Detect which cell encompasses the target text, then output its [X, Y] center coordinate. 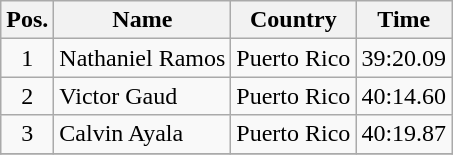
2 [28, 96]
3 [28, 134]
Pos. [28, 20]
1 [28, 58]
39:20.09 [404, 58]
Time [404, 20]
Country [294, 20]
40:14.60 [404, 96]
Calvin Ayala [142, 134]
Victor Gaud [142, 96]
Name [142, 20]
40:19.87 [404, 134]
Nathaniel Ramos [142, 58]
